Return [x, y] of the center of cell containing provided text 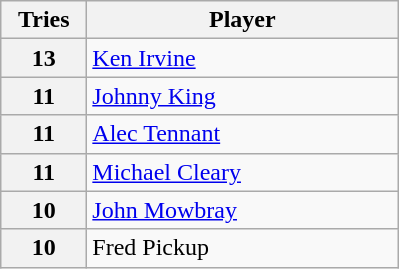
Johnny King [242, 96]
Player [242, 20]
Tries [44, 20]
Alec Tennant [242, 134]
John Mowbray [242, 210]
13 [44, 58]
Michael Cleary [242, 172]
Fred Pickup [242, 248]
Ken Irvine [242, 58]
